From the cell containing the given text, extract its center point as (x, y) coordinate. 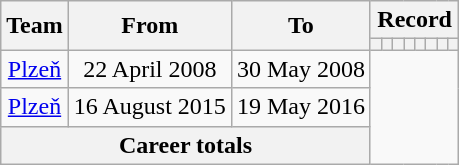
To (300, 26)
From (150, 26)
22 April 2008 (150, 69)
Record (414, 20)
30 May 2008 (300, 69)
16 August 2015 (150, 107)
Team (35, 26)
Career totals (186, 145)
19 May 2016 (300, 107)
